Capture the cell that displays the provided text and extract its (x, y) central coordinate. 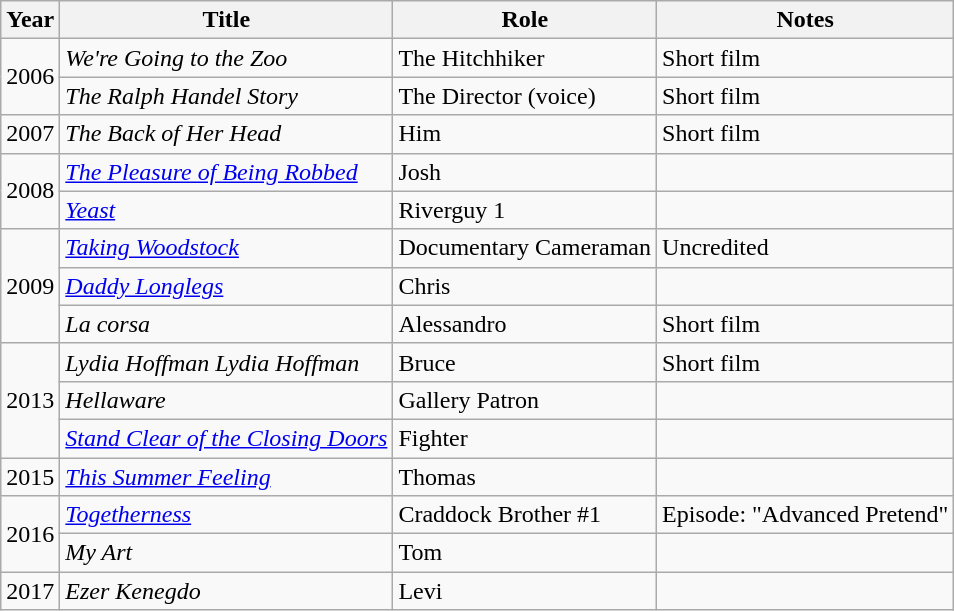
Alessandro (525, 324)
Daddy Longlegs (226, 286)
Bruce (525, 362)
Notes (806, 20)
We're Going to the Zoo (226, 58)
2015 (30, 477)
The Back of Her Head (226, 134)
Stand Clear of the Closing Doors (226, 438)
2013 (30, 400)
Levi (525, 591)
The Hitchhiker (525, 58)
2009 (30, 286)
Documentary Cameraman (525, 248)
Ezer Kenegdo (226, 591)
Episode: "Advanced Pretend" (806, 515)
Chris (525, 286)
This Summer Feeling (226, 477)
La corsa (226, 324)
2017 (30, 591)
Yeast (226, 210)
2007 (30, 134)
Josh (525, 172)
The Director (voice) (525, 96)
2016 (30, 534)
2008 (30, 191)
Title (226, 20)
Fighter (525, 438)
Thomas (525, 477)
Hellaware (226, 400)
Lydia Hoffman Lydia Hoffman (226, 362)
Role (525, 20)
Year (30, 20)
Togetherness (226, 515)
Uncredited (806, 248)
Taking Woodstock (226, 248)
The Ralph Handel Story (226, 96)
2006 (30, 77)
The Pleasure of Being Robbed (226, 172)
Craddock Brother #1 (525, 515)
Tom (525, 553)
My Art (226, 553)
Riverguy 1 (525, 210)
Gallery Patron (525, 400)
Him (525, 134)
